Provide the [x, y] coordinate of the cell's center where the given text is located.  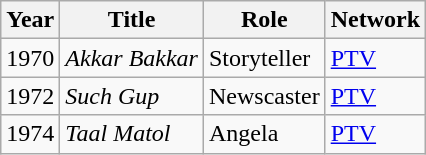
Storyteller [264, 58]
Role [264, 20]
Newscaster [264, 96]
1970 [30, 58]
Akkar Bakkar [132, 58]
Angela [264, 134]
Title [132, 20]
Such Gup [132, 96]
Network [375, 20]
1974 [30, 134]
1972 [30, 96]
Taal Matol [132, 134]
Year [30, 20]
